From the cell containing the given text, extract its center point as (x, y) coordinate. 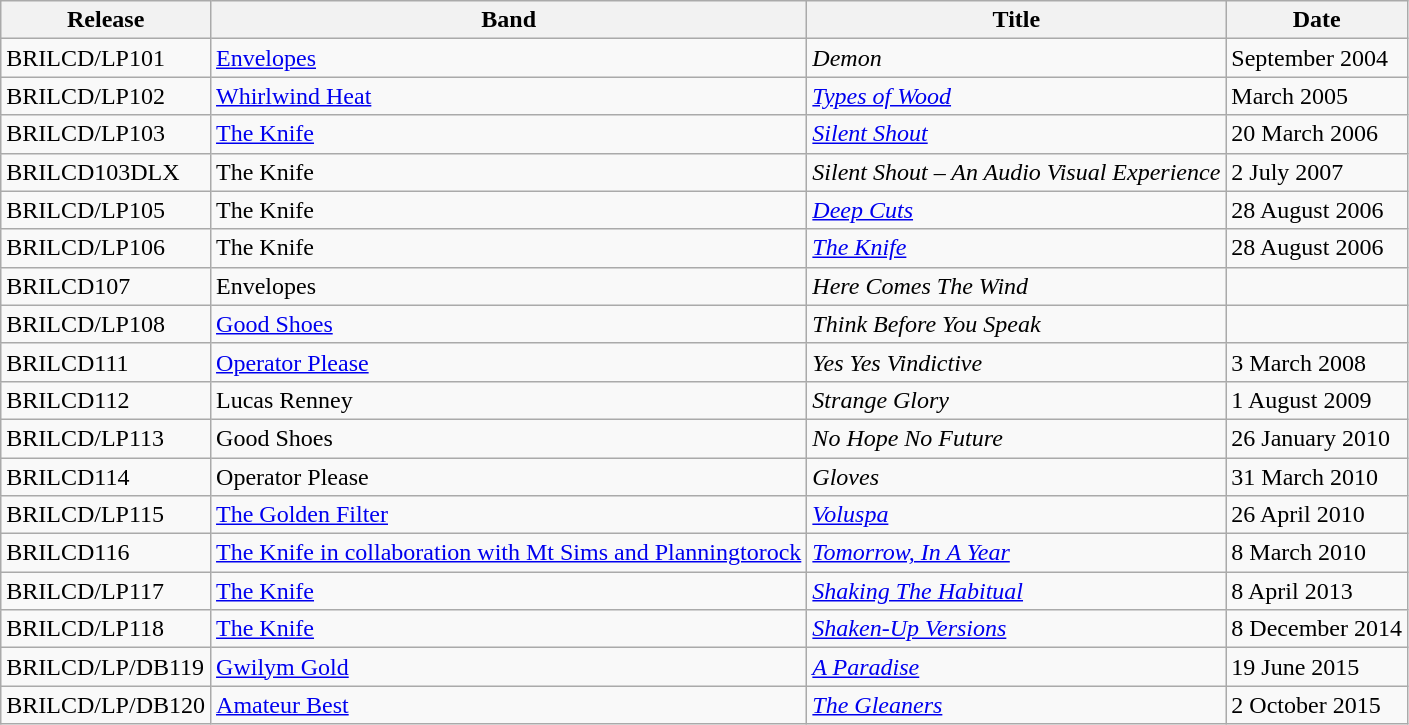
BRILCD103DLX (106, 172)
BRILCD/LP102 (106, 96)
BRILCD112 (106, 400)
Title (1016, 20)
2 October 2015 (1317, 705)
BRILCD/LP118 (106, 629)
26 January 2010 (1317, 438)
Gwilym Gold (509, 667)
The Gleaners (1016, 705)
Silent Shout – An Audio Visual Experience (1016, 172)
Silent Shout (1016, 134)
BRILCD116 (106, 553)
The Golden Filter (509, 515)
BRILCD107 (106, 286)
Think Before You Speak (1016, 324)
BRILCD/LP106 (106, 248)
20 March 2006 (1317, 134)
BRILCD/LP105 (106, 210)
Here Comes The Wind (1016, 286)
No Hope No Future (1016, 438)
Types of Wood (1016, 96)
BRILCD/LP103 (106, 134)
31 March 2010 (1317, 477)
8 April 2013 (1317, 591)
Release (106, 20)
Deep Cuts (1016, 210)
Gloves (1016, 477)
A Paradise (1016, 667)
BRILCD/LP108 (106, 324)
3 March 2008 (1317, 362)
8 March 2010 (1317, 553)
2 July 2007 (1317, 172)
BRILCD114 (106, 477)
BRILCD/LP101 (106, 58)
BRILCD/LP113 (106, 438)
Tomorrow, In A Year (1016, 553)
March 2005 (1317, 96)
September 2004 (1317, 58)
BRILCD/LP117 (106, 591)
Voluspa (1016, 515)
8 December 2014 (1317, 629)
26 April 2010 (1317, 515)
Yes Yes Vindictive (1016, 362)
BRILCD111 (106, 362)
1 August 2009 (1317, 400)
Demon (1016, 58)
Lucas Renney (509, 400)
BRILCD/LP115 (106, 515)
Strange Glory (1016, 400)
Date (1317, 20)
The Knife in collaboration with Mt Sims and Planningtorock (509, 553)
Amateur Best (509, 705)
Whirlwind Heat (509, 96)
BRILCD/LP/DB119 (106, 667)
BRILCD/LP/DB120 (106, 705)
Band (509, 20)
Shaken-Up Versions (1016, 629)
Shaking The Habitual (1016, 591)
19 June 2015 (1317, 667)
